Return (x, y) of the center of cell containing provided text 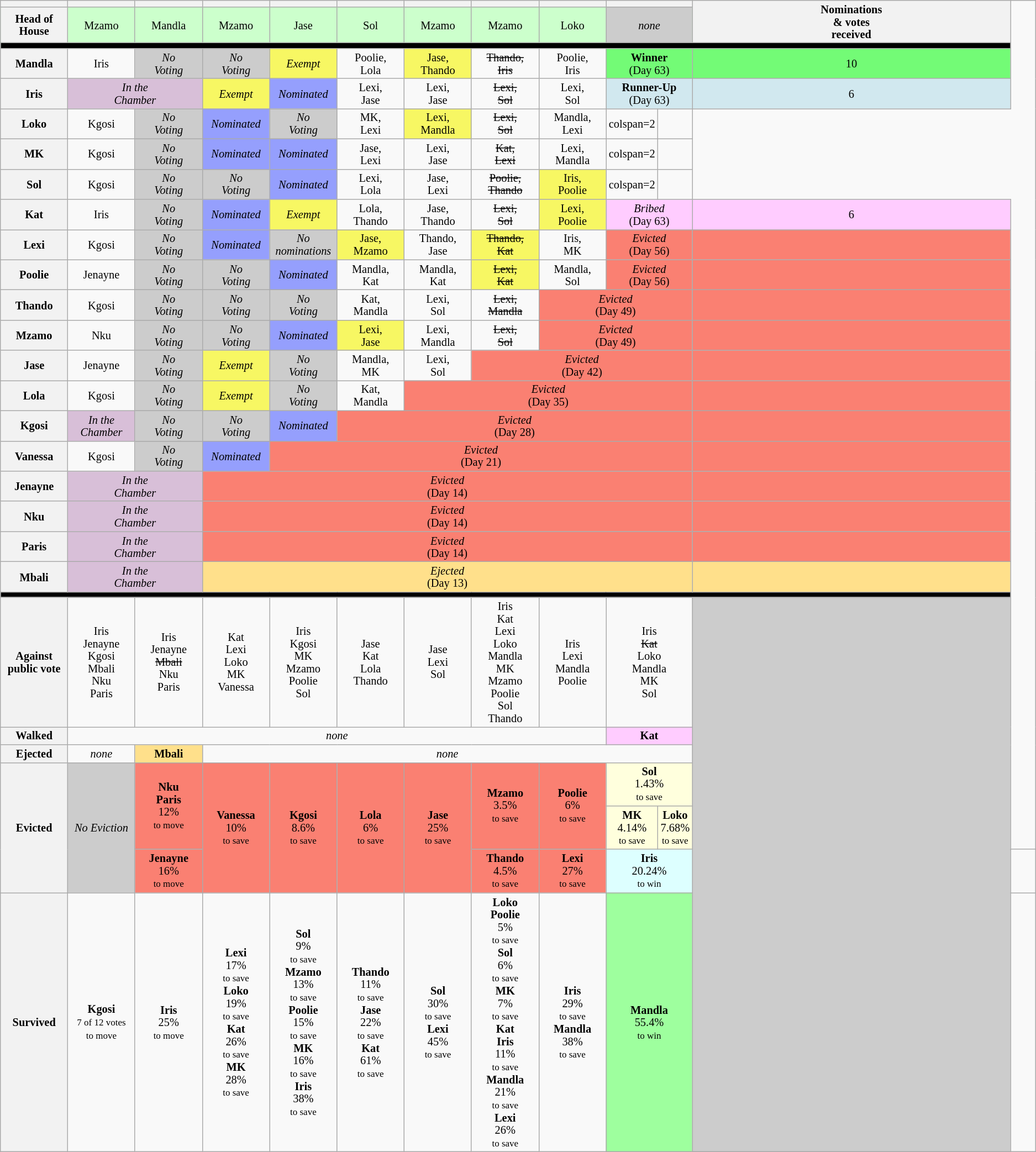
Kgosi7 of 12 votesto move (102, 1022)
IrisKatLokoMandlaMKSol (649, 662)
Jase,Mzamo (371, 244)
Thando4.5%to save (505, 871)
Mandla,Sol (572, 275)
Lexi,Kat (505, 275)
Lexi17%to saveLoko19%to saveKat26%to saveMK28%to save (236, 1022)
Winner(Day 63) (649, 63)
Nonominations (303, 244)
MK4.14%to save (632, 828)
Evicted(Day 35) (548, 396)
Thando,Kat (505, 244)
Sol30%to saveLexi45%to save (438, 1022)
IrisKatLexiLokoMandlaMKMzamoPoolieSolThando (505, 662)
JaseLexiSol (438, 662)
Evicted(Day 42) (582, 366)
Survived (34, 1022)
Evicted(Day 21) (481, 456)
Against public vote (34, 662)
Kat,Lexi (505, 154)
Lexi (34, 244)
Mzamo3.5%to save (505, 806)
Poolie6%to save (572, 806)
10 (851, 63)
Mandla,Lexi (572, 124)
MK,Lexi (371, 124)
Bribed(Day 63) (649, 214)
JaseKatLolaThando (371, 662)
Nominations& votesreceived (851, 21)
Sol9%to saveMzamo13%to savePoolie15%to saveMK16%to saveIris38%to save (303, 1022)
Poolie,Thando (505, 185)
Lexi,Lola (371, 185)
Lexi,Poolie (572, 214)
Sol1.43%to save (649, 785)
Ejected(Day 13) (448, 577)
Walked (34, 735)
Thando,Jase (438, 244)
IrisJenayneKgosiMbaliNkuParis (102, 662)
Lola (34, 396)
Kgosi8.6%to save (303, 828)
Lola6%to save (371, 828)
Vanessa (34, 456)
Jase25%to save (438, 828)
Loko7.68%to save (675, 828)
IrisJenayneMbaliNkuParis (169, 662)
Thando11%to saveJase22%to saveKat61%to save (371, 1022)
Jenayne16%to move (169, 871)
Lola,Thando (371, 214)
Thando (34, 305)
Evicted (34, 828)
Iris,MK (572, 244)
IrisLexiMandlaPoolie (572, 662)
Poolie (34, 275)
NkuParis12%to move (169, 806)
Evicted(Day 28) (515, 425)
Poolie,Iris (572, 63)
KatLexiLokoMKVanessa (236, 662)
Head of House (34, 25)
IrisKgosiMKMzamoPoolieSol (303, 662)
Mandla55.4%to win (649, 1022)
Poolie,Lola (371, 63)
Vanessa10%to save (236, 828)
Paris (34, 547)
LokoPoolie5%to saveSol6%to saveMK7%to saveKatIris11%to saveMandla21%to saveLexi26%to save (505, 1022)
Lexi27%to save (572, 871)
Iris29%to saveMandla38%to save (572, 1022)
Thando,Iris (505, 63)
Iris20.24%to win (649, 871)
MK (34, 154)
Iris,Poolie (572, 185)
Runner-Up(Day 63) (649, 94)
Ejected (34, 753)
Iris25%to move (169, 1022)
No Eviction (102, 828)
Mandla,MK (371, 366)
